Search for the cell housing the specified text and yield its [x, y] center coordinate. 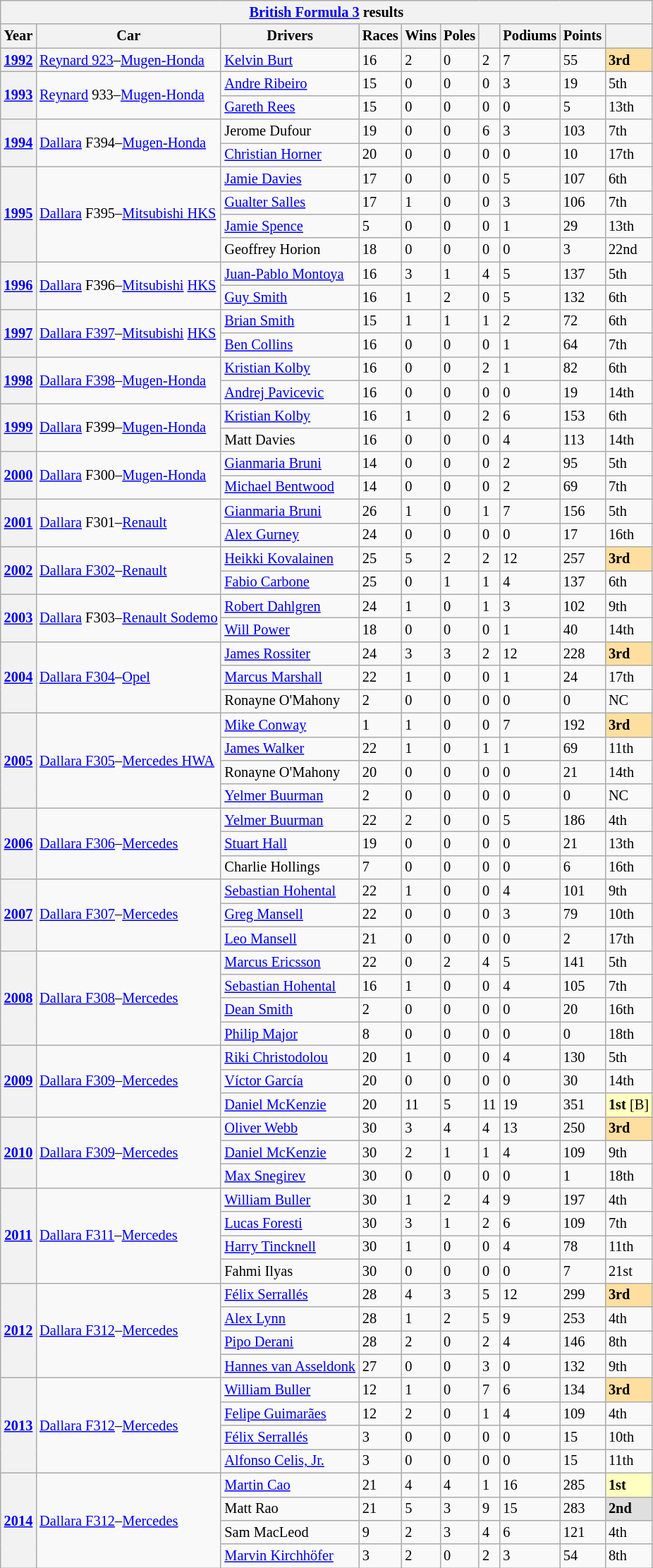
2003 [18, 618]
2014 [18, 1520]
55 [582, 60]
1992 [18, 60]
Dallara F305–Mercedes HWA [128, 761]
186 [582, 820]
113 [582, 440]
Pipo Derani [289, 1342]
Marcus Ericsson [289, 963]
156 [582, 511]
Mike Conway [289, 725]
Martin Cao [289, 1485]
197 [582, 1200]
Poles [460, 36]
72 [582, 321]
283 [582, 1509]
64 [582, 345]
Matt Rao [289, 1509]
1st [B] [629, 1105]
22nd [629, 250]
Fabio Carbone [289, 582]
134 [582, 1389]
Dallara F302–Renault [128, 570]
79 [582, 915]
101 [582, 891]
Will Power [289, 629]
Alex Lynn [289, 1318]
121 [582, 1532]
Kelvin Burt [289, 60]
Jamie Spence [289, 226]
Max Snegirev [289, 1176]
2nd [629, 1509]
21st [629, 1271]
Greg Mansell [289, 915]
Car [128, 36]
82 [582, 368]
Points [582, 36]
Dallara F396–Mitsubishi HKS [128, 285]
Dallara F301–Renault [128, 522]
Felipe Guimarães [289, 1413]
228 [582, 653]
Dallara F311–Mercedes [128, 1235]
Fahmi Ilyas [289, 1271]
Lucas Foresti [289, 1224]
1996 [18, 285]
1997 [18, 333]
2013 [18, 1425]
Alfonso Celis, Jr. [289, 1461]
2004 [18, 677]
Robert Dahlgren [289, 606]
1993 [18, 95]
2005 [18, 761]
257 [582, 558]
Dallara F398–Mugen-Honda [128, 380]
105 [582, 986]
Dallara F308–Mercedes [128, 998]
153 [582, 416]
Reynard 933–Mugen-Honda [128, 95]
1998 [18, 380]
2006 [18, 844]
10 [582, 155]
146 [582, 1342]
2008 [18, 998]
British Formula 3 results [326, 12]
1995 [18, 215]
2011 [18, 1235]
Alex Gurney [289, 535]
Dallara F394–Mugen-Honda [128, 143]
Year [18, 36]
Drivers [289, 36]
250 [582, 1128]
Ben Collins [289, 345]
1st [629, 1485]
Oliver Webb [289, 1128]
2009 [18, 1081]
2001 [18, 522]
Dallara F304–Opel [128, 677]
Andre Ribeiro [289, 83]
Charlie Hollings [289, 867]
Riki Christodolou [289, 1057]
26 [381, 511]
285 [582, 1485]
Juan-Pablo Montoya [289, 274]
Jamie Davies [289, 179]
2010 [18, 1152]
Races [381, 36]
54 [582, 1556]
1994 [18, 143]
102 [582, 606]
Sam MacLeod [289, 1532]
2012 [18, 1331]
103 [582, 131]
2000 [18, 476]
Dallara F306–Mercedes [128, 844]
106 [582, 203]
Marvin Kirchhöfer [289, 1556]
40 [582, 629]
Hannes van Asseldonk [289, 1366]
Gualter Salles [289, 203]
130 [582, 1057]
253 [582, 1318]
27 [381, 1366]
8 [381, 1034]
Philip Major [289, 1034]
Dallara F395–Mitsubishi HKS [128, 215]
Leo Mansell [289, 939]
Dallara F303–Renault Sodemo [128, 618]
192 [582, 725]
Michael Bentwood [289, 487]
Víctor García [289, 1081]
2002 [18, 570]
Dallara F399–Mugen-Honda [128, 428]
Wins [422, 36]
95 [582, 464]
Andrej Pavicevic [289, 392]
Stuart Hall [289, 843]
2007 [18, 915]
Heikki Kovalainen [289, 558]
Jerome Dufour [289, 131]
1999 [18, 428]
299 [582, 1295]
Marcus Marshall [289, 677]
Christian Horner [289, 155]
Gareth Rees [289, 107]
Dallara F397–Mitsubishi HKS [128, 333]
Harry Tincknell [289, 1247]
Podiums [530, 36]
13 [530, 1128]
78 [582, 1247]
29 [582, 226]
Guy Smith [289, 297]
Brian Smith [289, 321]
Dallara F300–Mugen-Honda [128, 476]
Reynard 923–Mugen-Honda [128, 60]
James Walker [289, 749]
Geoffrey Horion [289, 250]
James Rossiter [289, 653]
351 [582, 1105]
Matt Davies [289, 440]
Dallara F307–Mercedes [128, 915]
107 [582, 179]
141 [582, 963]
Dean Smith [289, 1010]
